Find where the given text appears and provide that cell's center as [x, y] coordinate. 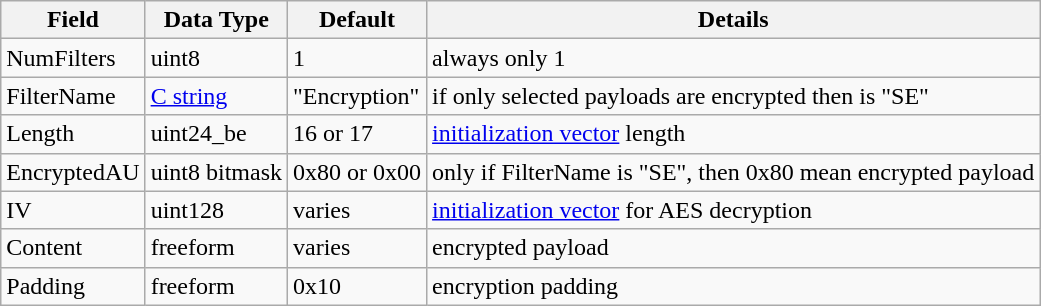
Length [73, 134]
"Encryption" [358, 96]
Default [358, 20]
encryption padding [734, 286]
Field [73, 20]
Data Type [216, 20]
uint8 [216, 58]
always only 1 [734, 58]
Details [734, 20]
1 [358, 58]
EncryptedAU [73, 172]
initialization vector length [734, 134]
uint24_be [216, 134]
Content [73, 248]
initialization vector for AES decryption [734, 210]
FilterName [73, 96]
0x80 or 0x00 [358, 172]
Padding [73, 286]
uint128 [216, 210]
if only selected payloads are encrypted then is "SE" [734, 96]
0x10 [358, 286]
NumFilters [73, 58]
16 or 17 [358, 134]
encrypted payload [734, 248]
C string [216, 96]
only if FilterName is "SE", then 0x80 mean encrypted payload [734, 172]
IV [73, 210]
uint8 bitmask [216, 172]
